Output the (X, Y) coordinate of the center of the cell containing the given text.  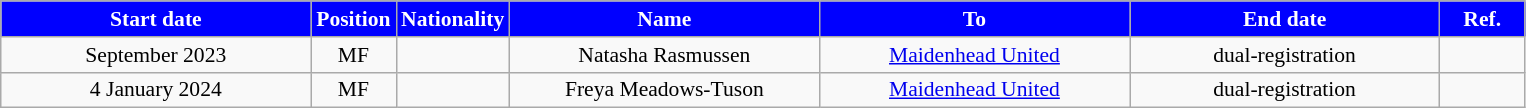
Nationality (452, 19)
Position (354, 19)
End date (1285, 19)
To (974, 19)
September 2023 (156, 55)
Name (664, 19)
Ref. (1482, 19)
Natasha Rasmussen (664, 55)
Freya Meadows-Tuson (664, 90)
Start date (156, 19)
4 January 2024 (156, 90)
